Pinpoint the cell where the given text exists, returning its (X, Y) midpoint coordinate. 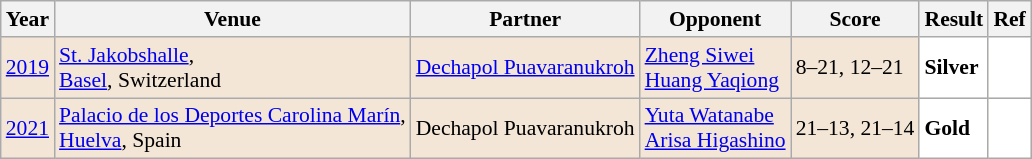
Yuta Watanabe Arisa Higashino (716, 128)
Ref (1009, 19)
Partner (526, 19)
2021 (28, 128)
21–13, 21–14 (856, 128)
Zheng Siwei Huang Yaqiong (716, 68)
8–21, 12–21 (856, 68)
Score (856, 19)
Palacio de los Deportes Carolina Marín,Huelva, Spain (232, 128)
Venue (232, 19)
St. Jakobshalle,Basel, Switzerland (232, 68)
Silver (954, 68)
Opponent (716, 19)
Gold (954, 128)
Year (28, 19)
Result (954, 19)
2019 (28, 68)
